Provide the [X, Y] coordinate of the cell's center where the given text is located.  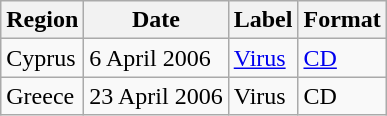
Region [42, 20]
Format [342, 20]
6 April 2006 [156, 58]
Label [263, 20]
Greece [42, 96]
Date [156, 20]
Cyprus [42, 58]
23 April 2006 [156, 96]
